Locate the cell with the specified text and output its [x, y] center coordinate. 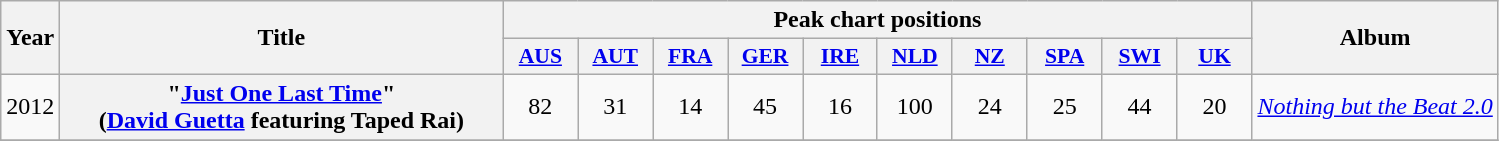
UK [1214, 57]
Title [282, 38]
Nothing but the Beat 2.0 [1375, 106]
20 [1214, 106]
SWI [1140, 57]
31 [616, 106]
24 [990, 106]
"Just One Last Time"(David Guetta featuring Taped Rai) [282, 106]
NZ [990, 57]
2012 [30, 106]
16 [840, 106]
AUS [540, 57]
GER [766, 57]
SPA [1064, 57]
14 [690, 106]
Album [1375, 38]
100 [914, 106]
AUT [616, 57]
FRA [690, 57]
82 [540, 106]
NLD [914, 57]
Year [30, 38]
45 [766, 106]
Peak chart positions [878, 20]
IRE [840, 57]
25 [1064, 106]
44 [1140, 106]
